Return (X, Y) of the center of cell containing provided text 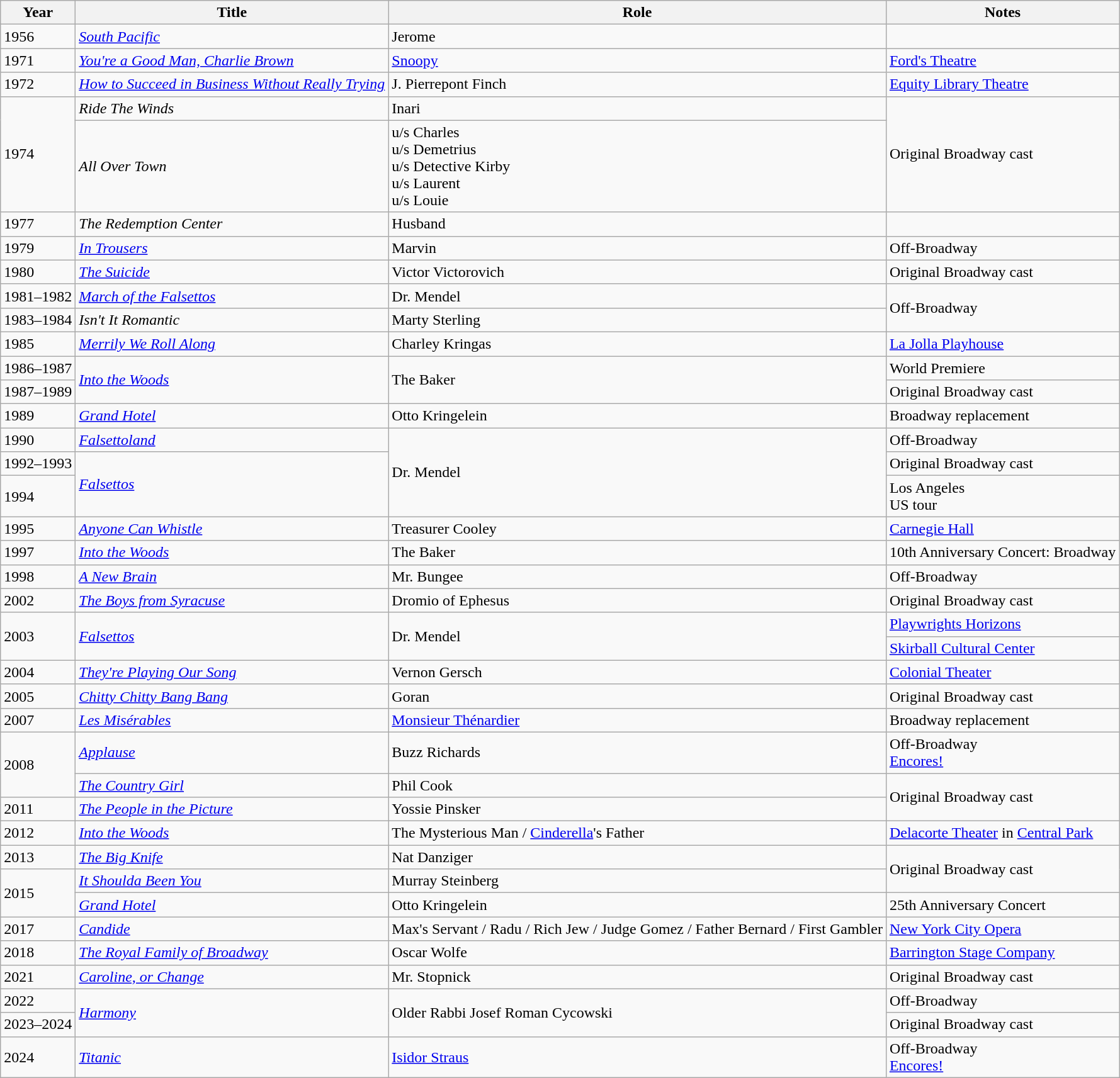
1992–1993 (38, 464)
Charley Kringas (637, 344)
Yossie Pinsker (637, 809)
1986–1987 (38, 368)
Mr. Bungee (637, 576)
2003 (38, 636)
1979 (38, 248)
Inari (637, 108)
Falsettoland (232, 440)
They're Playing Our Song (232, 672)
Colonial Theater (1002, 672)
Candide (232, 929)
2004 (38, 672)
Notes (1002, 13)
Monsieur Thénardier (637, 720)
Barrington Stage Company (1002, 953)
Les Misérables (232, 720)
Dromio of Ephesus (637, 600)
Los AngelesUS tour (1002, 496)
March of the Falsettos (232, 296)
1956 (38, 36)
Isidor Straus (637, 1057)
Applause (232, 753)
Role (637, 13)
The People in the Picture (232, 809)
1977 (38, 224)
The Royal Family of Broadway (232, 953)
1972 (38, 84)
1971 (38, 60)
2022 (38, 1001)
Isn't It Romantic (232, 320)
2005 (38, 696)
1990 (38, 440)
Anyone Can Whistle (232, 529)
1997 (38, 553)
1989 (38, 416)
1983–1984 (38, 320)
The Suicide (232, 272)
Delacorte Theater in Central Park (1002, 833)
Murray Steinberg (637, 881)
2023–2024 (38, 1025)
1981–1982 (38, 296)
2015 (38, 893)
1995 (38, 529)
2021 (38, 977)
Goran (637, 696)
2017 (38, 929)
u/s Charlesu/s Demetriusu/s Detective Kirbyu/s Laurentu/s Louie (637, 166)
Phil Cook (637, 785)
2007 (38, 720)
Skirball Cultural Center (1002, 648)
Husband (637, 224)
2011 (38, 809)
2008 (38, 764)
You're a Good Man, Charlie Brown (232, 60)
Caroline, or Change (232, 977)
1985 (38, 344)
Marvin (637, 248)
In Trousers (232, 248)
La Jolla Playhouse (1002, 344)
Carnegie Hall (1002, 529)
1987–1989 (38, 392)
Ford's Theatre (1002, 60)
A New Brain (232, 576)
Titanic (232, 1057)
World Premiere (1002, 368)
2012 (38, 833)
Snoopy (637, 60)
Buzz Richards (637, 753)
South Pacific (232, 36)
How to Succeed in Business Without Really Trying (232, 84)
Max's Servant / Radu / Rich Jew / Judge Gomez / Father Bernard / First Gambler (637, 929)
Nat Danziger (637, 857)
Mr. Stopnick (637, 977)
25th Anniversary Concert (1002, 905)
2013 (38, 857)
It Shoulda Been You (232, 881)
J. Pierrepont Finch (637, 84)
Year (38, 13)
The Redemption Center (232, 224)
1994 (38, 496)
Merrily We Roll Along (232, 344)
All Over Town (232, 166)
2002 (38, 600)
The Boys from Syracuse (232, 600)
The Big Knife (232, 857)
Treasurer Cooley (637, 529)
Equity Library Theatre (1002, 84)
Oscar Wolfe (637, 953)
2024 (38, 1057)
1980 (38, 272)
Chitty Chitty Bang Bang (232, 696)
1974 (38, 154)
The Country Girl (232, 785)
New York City Opera (1002, 929)
Title (232, 13)
Ride The Winds (232, 108)
1998 (38, 576)
Marty Sterling (637, 320)
Vernon Gersch (637, 672)
Harmony (232, 1013)
10th Anniversary Concert: Broadway (1002, 553)
Jerome (637, 36)
Victor Victorovich (637, 272)
2018 (38, 953)
Playwrights Horizons (1002, 624)
The Mysterious Man / Cinderella's Father (637, 833)
Older Rabbi Josef Roman Cycowski (637, 1013)
